Output the (X, Y) coordinate of the center of the cell containing the given text.  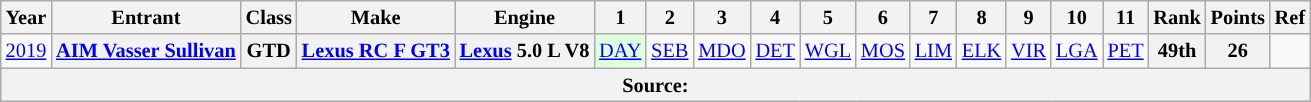
8 (982, 17)
LIM (934, 51)
Points (1238, 17)
4 (776, 17)
DAY (620, 51)
Lexus RC F GT3 (376, 51)
49th (1176, 51)
Year (26, 17)
Source: (656, 85)
Entrant (146, 17)
AIM Vasser Sullivan (146, 51)
7 (934, 17)
11 (1126, 17)
WGL (828, 51)
Make (376, 17)
3 (722, 17)
SEB (670, 51)
Rank (1176, 17)
9 (1028, 17)
Lexus 5.0 L V8 (525, 51)
MDO (722, 51)
VIR (1028, 51)
MOS (883, 51)
Engine (525, 17)
6 (883, 17)
LGA (1077, 51)
PET (1126, 51)
2 (670, 17)
ELK (982, 51)
Class (269, 17)
1 (620, 17)
26 (1238, 51)
2019 (26, 51)
10 (1077, 17)
Ref (1290, 17)
DET (776, 51)
5 (828, 17)
GTD (269, 51)
